Return [x, y] of the center of cell containing provided text 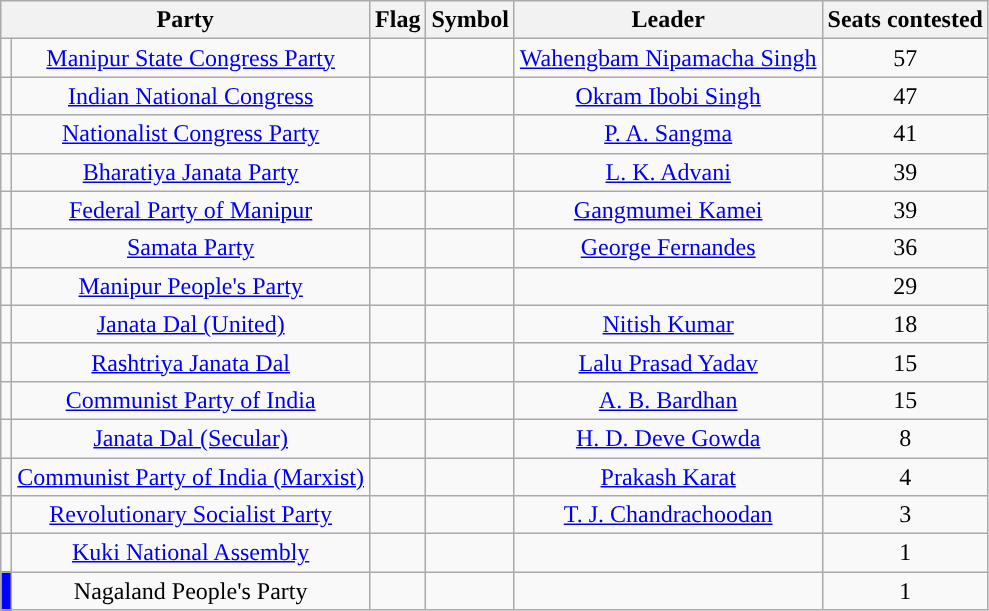
4 [905, 477]
Seats contested [905, 20]
Symbol [470, 20]
P. A. Sangma [668, 134]
George Fernandes [668, 248]
18 [905, 324]
Rashtriya Janata Dal [191, 362]
Indian National Congress [191, 96]
Revolutionary Socialist Party [191, 515]
L. K. Advani [668, 172]
Bharatiya Janata Party [191, 172]
Okram Ibobi Singh [668, 96]
36 [905, 248]
Manipur People's Party [191, 286]
T. J. Chandrachoodan [668, 515]
Kuki National Assembly [191, 553]
A. B. Bardhan [668, 400]
Flag [398, 20]
Wahengbam Nipamacha Singh [668, 58]
Janata Dal (Secular) [191, 438]
Federal Party of Manipur [191, 210]
Nitish Kumar [668, 324]
3 [905, 515]
Manipur State Congress Party [191, 58]
Nationalist Congress Party [191, 134]
Communist Party of India [191, 400]
Leader [668, 20]
29 [905, 286]
Communist Party of India (Marxist) [191, 477]
Janata Dal (United) [191, 324]
41 [905, 134]
Prakash Karat [668, 477]
57 [905, 58]
Samata Party [191, 248]
Nagaland People's Party [191, 591]
Lalu Prasad Yadav [668, 362]
Party [186, 20]
47 [905, 96]
Gangmumei Kamei [668, 210]
8 [905, 438]
H. D. Deve Gowda [668, 438]
